Pinpoint the cell where the given text exists, returning its (X, Y) midpoint coordinate. 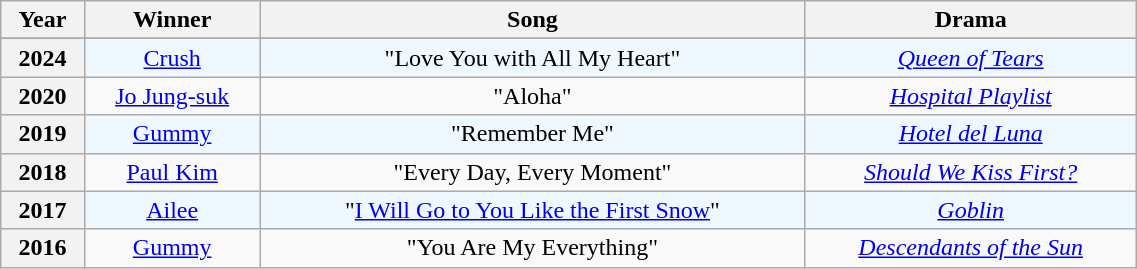
Hotel del Luna (970, 134)
"Love You with All My Heart" (532, 58)
Year (42, 20)
Jo Jung-suk (172, 96)
2024 (42, 58)
2017 (42, 210)
Ailee (172, 210)
2018 (42, 172)
"Every Day, Every Moment" (532, 172)
Crush (172, 58)
"You Are My Everything" (532, 248)
Drama (970, 20)
Queen of Tears (970, 58)
Song (532, 20)
2016 (42, 248)
Goblin (970, 210)
"I Will Go to You Like the First Snow" (532, 210)
2020 (42, 96)
Descendants of the Sun (970, 248)
Paul Kim (172, 172)
"Aloha" (532, 96)
Should We Kiss First? (970, 172)
Hospital Playlist (970, 96)
Winner (172, 20)
2019 (42, 134)
"Remember Me" (532, 134)
